Provide the [x, y] coordinate of the cell's center where the given text is located.  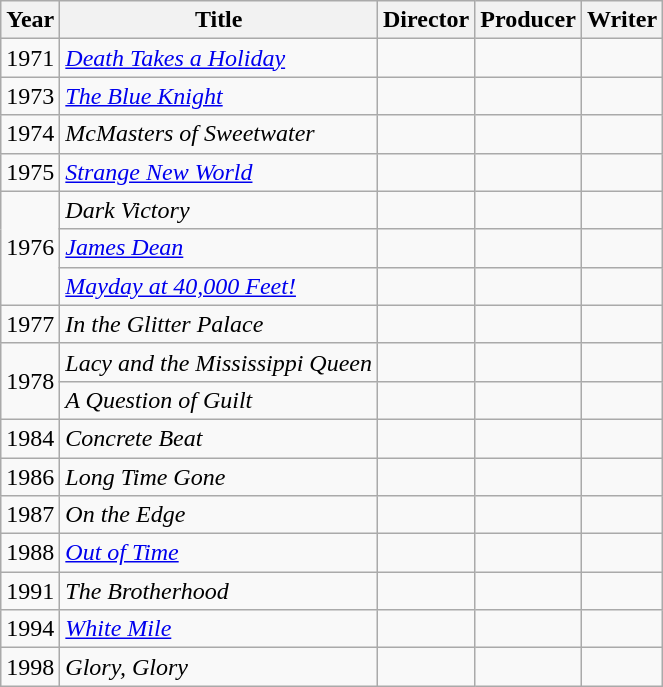
1973 [30, 96]
Death Takes a Holiday [219, 58]
1978 [30, 381]
Concrete Beat [219, 438]
1975 [30, 172]
The Brotherhood [219, 591]
Dark Victory [219, 210]
1977 [30, 324]
Out of Time [219, 553]
Title [219, 20]
A Question of Guilt [219, 400]
Producer [528, 20]
1988 [30, 553]
White Mile [219, 629]
The Blue Knight [219, 96]
Mayday at 40,000 Feet! [219, 286]
Writer [622, 20]
In the Glitter Palace [219, 324]
1984 [30, 438]
Strange New World [219, 172]
1971 [30, 58]
1987 [30, 515]
On the Edge [219, 515]
Director [426, 20]
1998 [30, 667]
James Dean [219, 248]
Year [30, 20]
1991 [30, 591]
1976 [30, 248]
Glory, Glory [219, 667]
Long Time Gone [219, 477]
McMasters of Sweetwater [219, 134]
1986 [30, 477]
Lacy and the Mississippi Queen [219, 362]
1994 [30, 629]
1974 [30, 134]
